From the cell containing the given text, extract its center point as [x, y] coordinate. 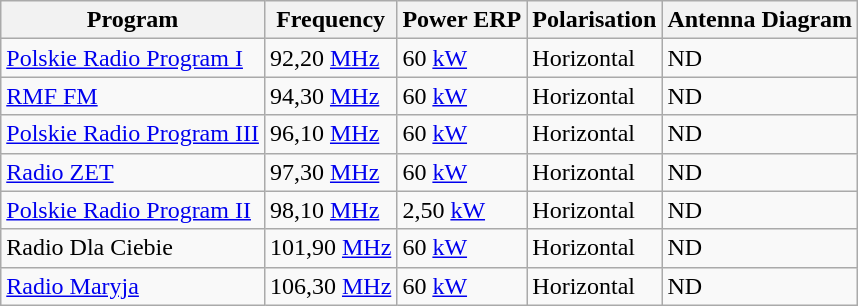
Polskie Radio Program I [133, 58]
94,30 MHz [330, 96]
2,50 kW [462, 210]
98,10 MHz [330, 210]
Polskie Radio Program II [133, 210]
Polarisation [594, 20]
92,20 MHz [330, 58]
Frequency [330, 20]
101,90 MHz [330, 248]
Power ERP [462, 20]
RMF FM [133, 96]
Radio Maryja [133, 286]
Antenna Diagram [760, 20]
96,10 MHz [330, 134]
Program [133, 20]
Polskie Radio Program III [133, 134]
Radio ZET [133, 172]
106,30 MHz [330, 286]
Radio Dla Ciebie [133, 248]
97,30 MHz [330, 172]
